Locate the cell with the specified text and output its (x, y) center coordinate. 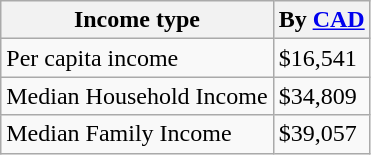
Median Household Income (137, 96)
$39,057 (322, 134)
Median Family Income (137, 134)
Income type (137, 20)
$34,809 (322, 96)
Per capita income (137, 58)
By CAD (322, 20)
$16,541 (322, 58)
